Return the (X, Y) coordinate for the center point of the cell that contains the specified text.  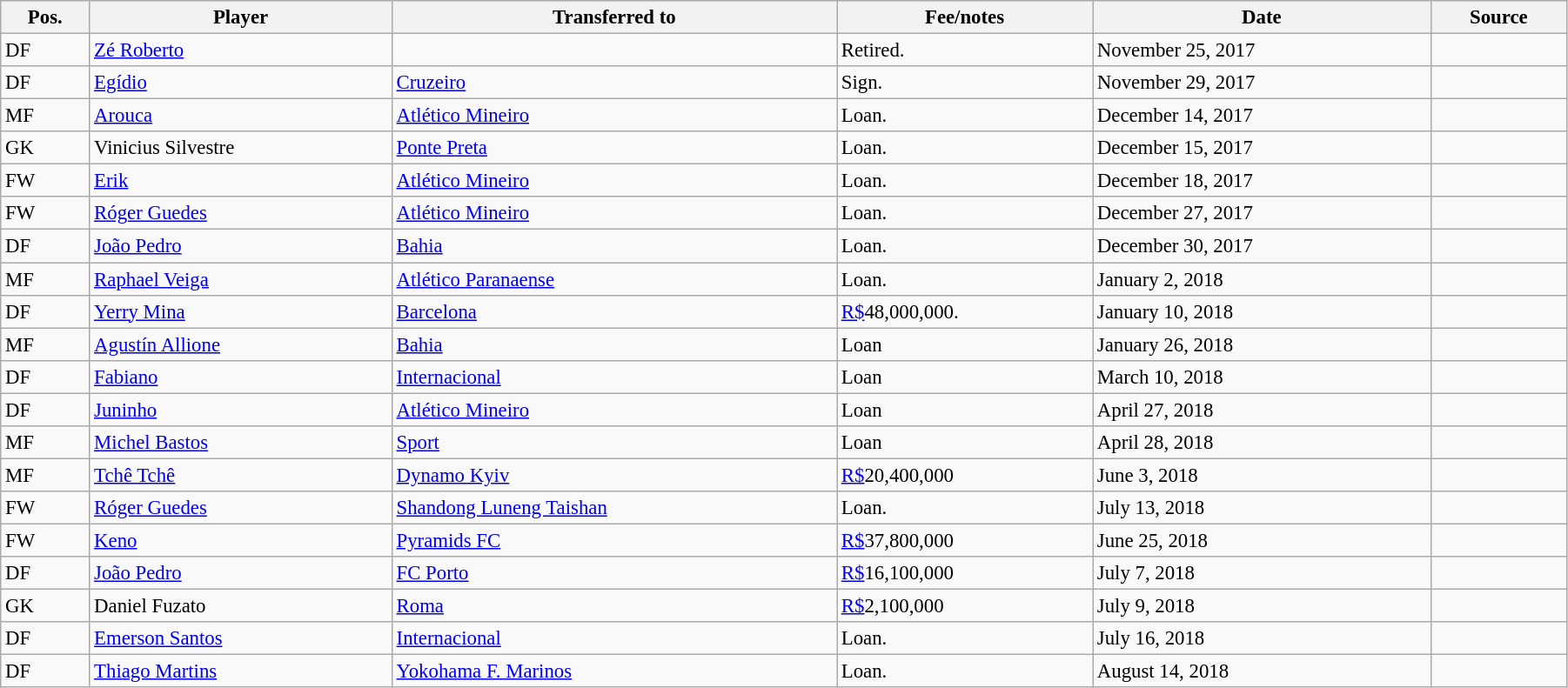
April 27, 2018 (1262, 410)
December 14, 2017 (1262, 116)
April 28, 2018 (1262, 443)
R$37,800,000 (965, 540)
Sign. (965, 83)
Tchê Tchê (240, 475)
November 29, 2017 (1262, 83)
Egídio (240, 83)
Shandong Luneng Taishan (614, 508)
Source (1498, 17)
Barcelona (614, 311)
July 16, 2018 (1262, 638)
Keno (240, 540)
Ponte Preta (614, 148)
June 25, 2018 (1262, 540)
Zé Roberto (240, 50)
December 15, 2017 (1262, 148)
Pos. (45, 17)
Transferred to (614, 17)
Fabiano (240, 377)
Michel Bastos (240, 443)
R$2,100,000 (965, 606)
R$16,100,000 (965, 573)
Arouca (240, 116)
Fee/notes (965, 17)
July 7, 2018 (1262, 573)
March 10, 2018 (1262, 377)
Yokohama F. Marinos (614, 671)
Yerry Mina (240, 311)
FC Porto (614, 573)
Thiago Martins (240, 671)
December 30, 2017 (1262, 246)
Player (240, 17)
Dynamo Kyiv (614, 475)
Pyramids FC (614, 540)
July 13, 2018 (1262, 508)
January 2, 2018 (1262, 279)
Vinicius Silvestre (240, 148)
August 14, 2018 (1262, 671)
July 9, 2018 (1262, 606)
R$20,400,000 (965, 475)
Retired. (965, 50)
June 3, 2018 (1262, 475)
Date (1262, 17)
R$48,000,000. (965, 311)
Raphael Veiga (240, 279)
Agustín Allione (240, 344)
Erik (240, 181)
Daniel Fuzato (240, 606)
Sport (614, 443)
December 18, 2017 (1262, 181)
Roma (614, 606)
November 25, 2017 (1262, 50)
January 10, 2018 (1262, 311)
Cruzeiro (614, 83)
December 27, 2017 (1262, 213)
Juninho (240, 410)
Emerson Santos (240, 638)
January 26, 2018 (1262, 344)
Atlético Paranaense (614, 279)
